Extract the (X, Y) coordinate from the center of the cell holding the provided text.  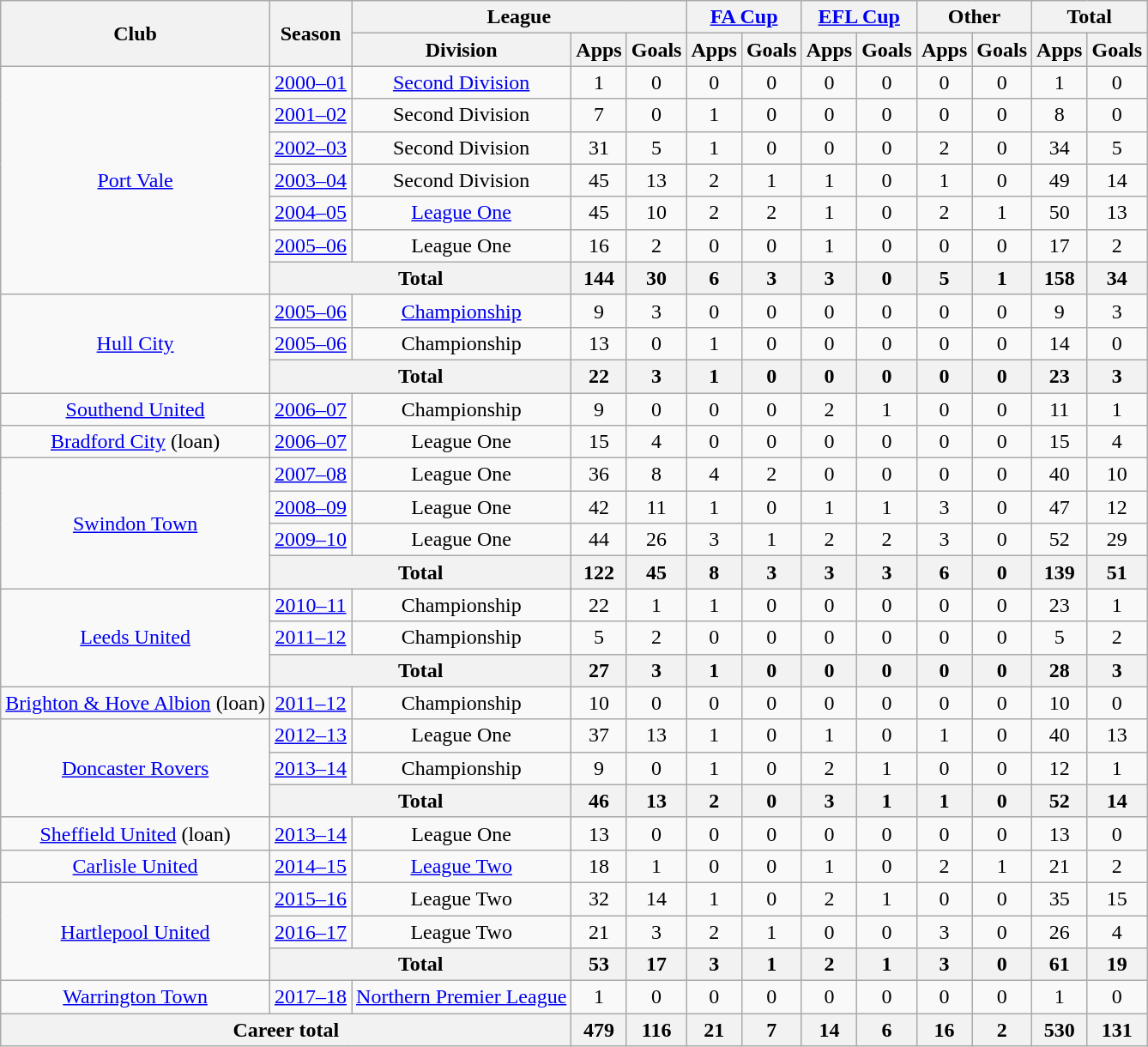
2007–08 (311, 475)
47 (1060, 507)
2003–04 (311, 180)
Warrington Town (136, 997)
32 (599, 899)
Leeds United (136, 638)
Hartlepool United (136, 931)
Bradford City (loan) (136, 442)
19 (1117, 965)
EFL Cup (859, 17)
158 (1060, 278)
Doncaster Rovers (136, 768)
36 (599, 475)
Carlisle United (136, 866)
61 (1060, 965)
44 (599, 540)
35 (1060, 899)
30 (656, 278)
479 (599, 1030)
131 (1117, 1030)
Brighton & Hove Albion (loan) (136, 703)
53 (599, 965)
139 (1060, 572)
Port Vale (136, 180)
2009–10 (311, 540)
28 (1060, 670)
2002–03 (311, 148)
2010–11 (311, 605)
Hull City (136, 343)
Swindon Town (136, 523)
46 (599, 801)
2008–09 (311, 507)
50 (1060, 213)
144 (599, 278)
530 (1060, 1030)
37 (599, 735)
2004–05 (311, 213)
2000–01 (311, 82)
116 (656, 1030)
2016–17 (311, 931)
Season (311, 33)
2012–13 (311, 735)
Club (136, 33)
49 (1060, 180)
Career total (287, 1030)
42 (599, 507)
27 (599, 670)
31 (599, 148)
18 (599, 866)
Sheffield United (loan) (136, 833)
2001–02 (311, 115)
Northern Premier League (462, 997)
Division (462, 50)
Other (974, 17)
51 (1117, 572)
Southend United (136, 409)
2014–15 (311, 866)
FA Cup (744, 17)
122 (599, 572)
29 (1117, 540)
2015–16 (311, 899)
2017–18 (311, 997)
League (519, 17)
